Locate the cell with the specified text and output its [X, Y] center coordinate. 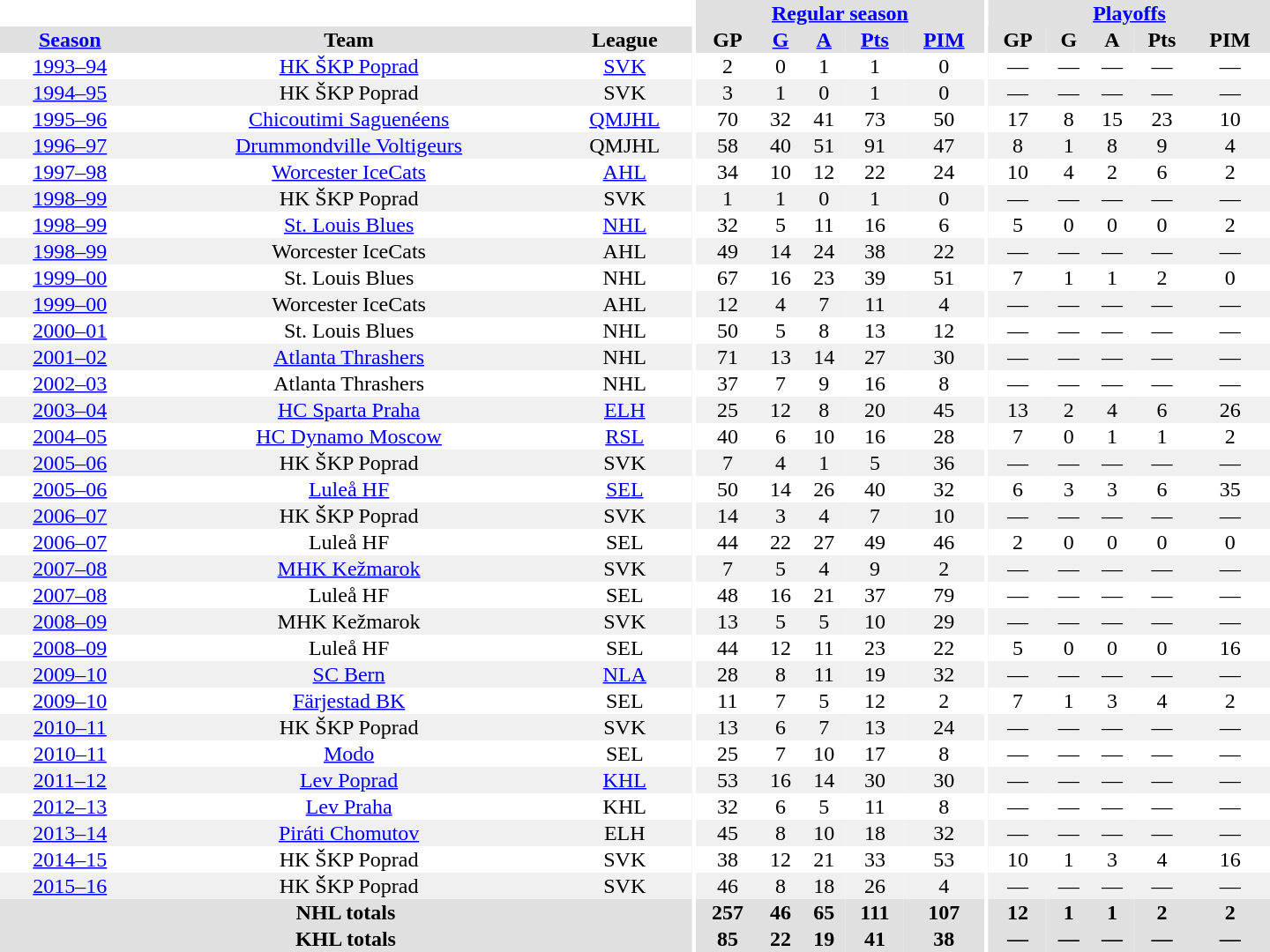
29 [944, 621]
Modo [349, 754]
70 [727, 119]
Regular season [840, 13]
36 [944, 463]
Team [349, 40]
2004–05 [71, 436]
39 [875, 278]
65 [824, 912]
257 [727, 912]
1995–96 [71, 119]
Färjestad BK [349, 701]
1996–97 [71, 145]
35 [1229, 489]
Season [71, 40]
91 [875, 145]
58 [727, 145]
Drummondville Voltigeurs [349, 145]
RSL [624, 436]
73 [875, 119]
79 [944, 595]
2013–14 [71, 833]
SC Bern [349, 674]
2011–12 [71, 780]
1997–98 [71, 172]
NHL totals [346, 912]
HC Dynamo Moscow [349, 436]
League [624, 40]
2003–04 [71, 410]
2014–15 [71, 859]
67 [727, 278]
Lev Poprad [349, 780]
Playoffs [1129, 13]
Lev Praha [349, 807]
20 [875, 410]
HC Sparta Praha [349, 410]
2000–01 [71, 331]
34 [727, 172]
85 [727, 939]
15 [1111, 119]
2001–02 [71, 357]
33 [875, 859]
NLA [624, 674]
107 [944, 912]
KHL totals [346, 939]
2002–03 [71, 383]
Piráti Chomutov [349, 833]
71 [727, 357]
47 [944, 145]
2015–16 [71, 886]
2012–13 [71, 807]
1994–95 [71, 93]
Chicoutimi Saguenéens [349, 119]
48 [727, 595]
111 [875, 912]
1993–94 [71, 66]
